Determine the (x, y) coordinate at the center of the cell enclosing the given text.  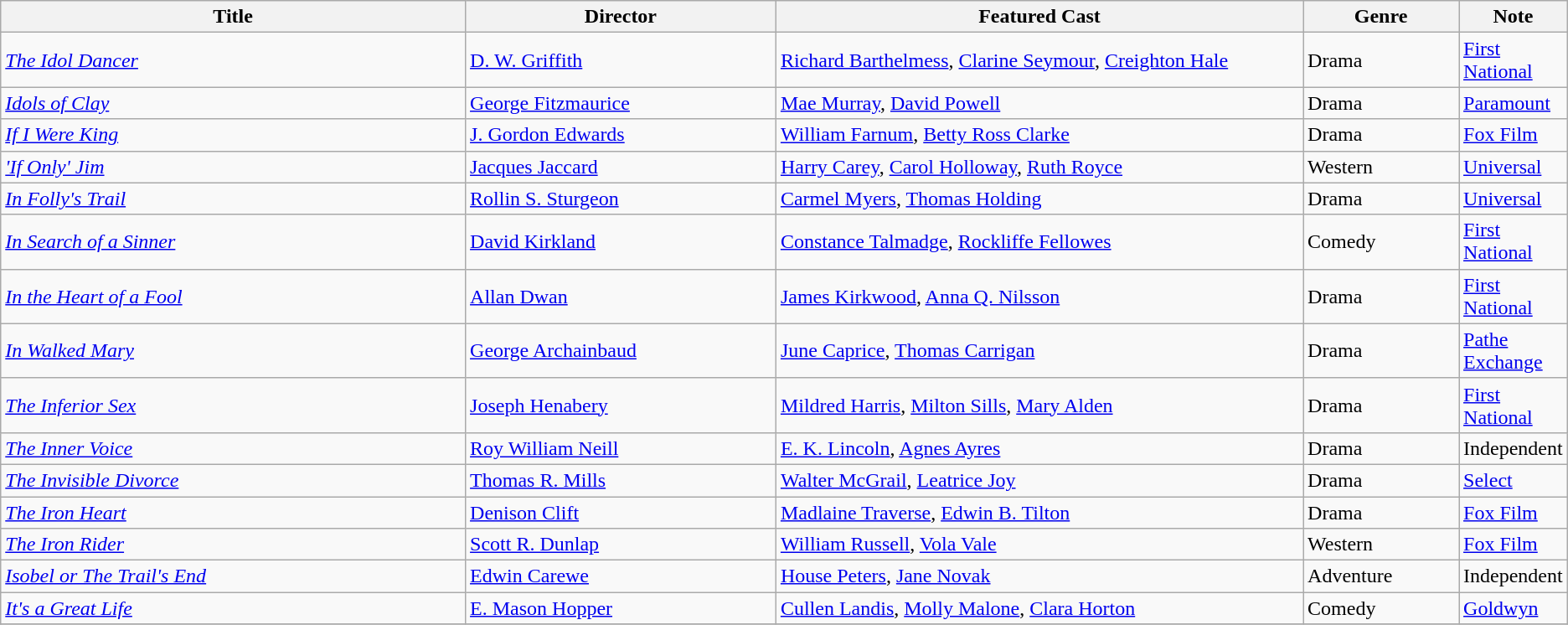
The Invisible Divorce (233, 480)
Denison Clift (622, 512)
Roy William Neill (622, 448)
'If Only' Jim (233, 167)
Jacques Jaccard (622, 167)
Idols of Clay (233, 103)
In Walked Mary (233, 350)
David Kirkland (622, 241)
Richard Barthelmess, Clarine Seymour, Creighton Hale (1039, 60)
In Folly's Trail (233, 199)
Scott R. Dunlap (622, 545)
Thomas R. Mills (622, 480)
Mildred Harris, Milton Sills, Mary Alden (1039, 405)
The Inferior Sex (233, 405)
Select (1514, 480)
June Caprice, Thomas Carrigan (1039, 350)
Adventure (1381, 576)
Genre (1381, 17)
Paramount (1514, 103)
Mae Murray, David Powell (1039, 103)
J. Gordon Edwards (622, 135)
D. W. Griffith (622, 60)
Constance Talmadge, Rockliffe Fellowes (1039, 241)
E. Mason Hopper (622, 608)
Harry Carey, Carol Holloway, Ruth Royce (1039, 167)
Joseph Henabery (622, 405)
James Kirkwood, Anna Q. Nilsson (1039, 297)
Director (622, 17)
Carmel Myers, Thomas Holding (1039, 199)
Madlaine Traverse, Edwin B. Tilton (1039, 512)
Isobel or The Trail's End (233, 576)
E. K. Lincoln, Agnes Ayres (1039, 448)
Edwin Carewe (622, 576)
In Search of a Sinner (233, 241)
Goldwyn (1514, 608)
Featured Cast (1039, 17)
George Archainbaud (622, 350)
If I Were King (233, 135)
Note (1514, 17)
The Iron Rider (233, 545)
George Fitzmaurice (622, 103)
The Iron Heart (233, 512)
In the Heart of a Fool (233, 297)
Allan Dwan (622, 297)
William Farnum, Betty Ross Clarke (1039, 135)
Pathe Exchange (1514, 350)
The Idol Dancer (233, 60)
Walter McGrail, Leatrice Joy (1039, 480)
William Russell, Vola Vale (1039, 545)
Title (233, 17)
House Peters, Jane Novak (1039, 576)
It's a Great Life (233, 608)
Rollin S. Sturgeon (622, 199)
The Inner Voice (233, 448)
Cullen Landis, Molly Malone, Clara Horton (1039, 608)
